Locate the cell with the specified text and output its [x, y] center coordinate. 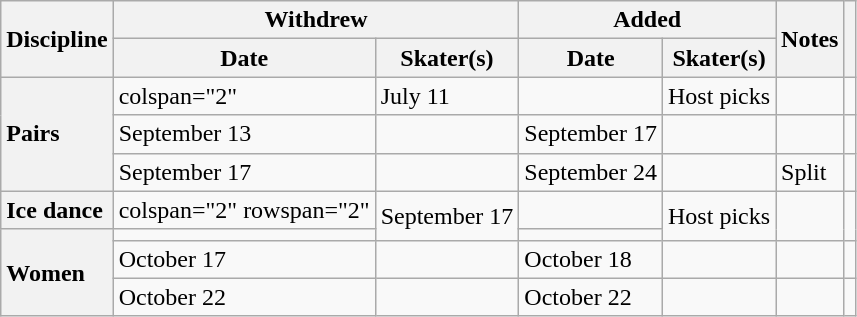
Withdrew [316, 20]
Notes [810, 39]
colspan="2" [244, 96]
colspan="2" rowspan="2" [244, 210]
Women [57, 272]
Split [810, 172]
September 24 [591, 172]
October 17 [244, 259]
October 18 [591, 259]
Pairs [57, 134]
July 11 [447, 96]
Ice dance [57, 210]
Added [648, 20]
Discipline [57, 39]
September 13 [244, 134]
